Provide the [X, Y] coordinate of the cell's center where the given text is located.  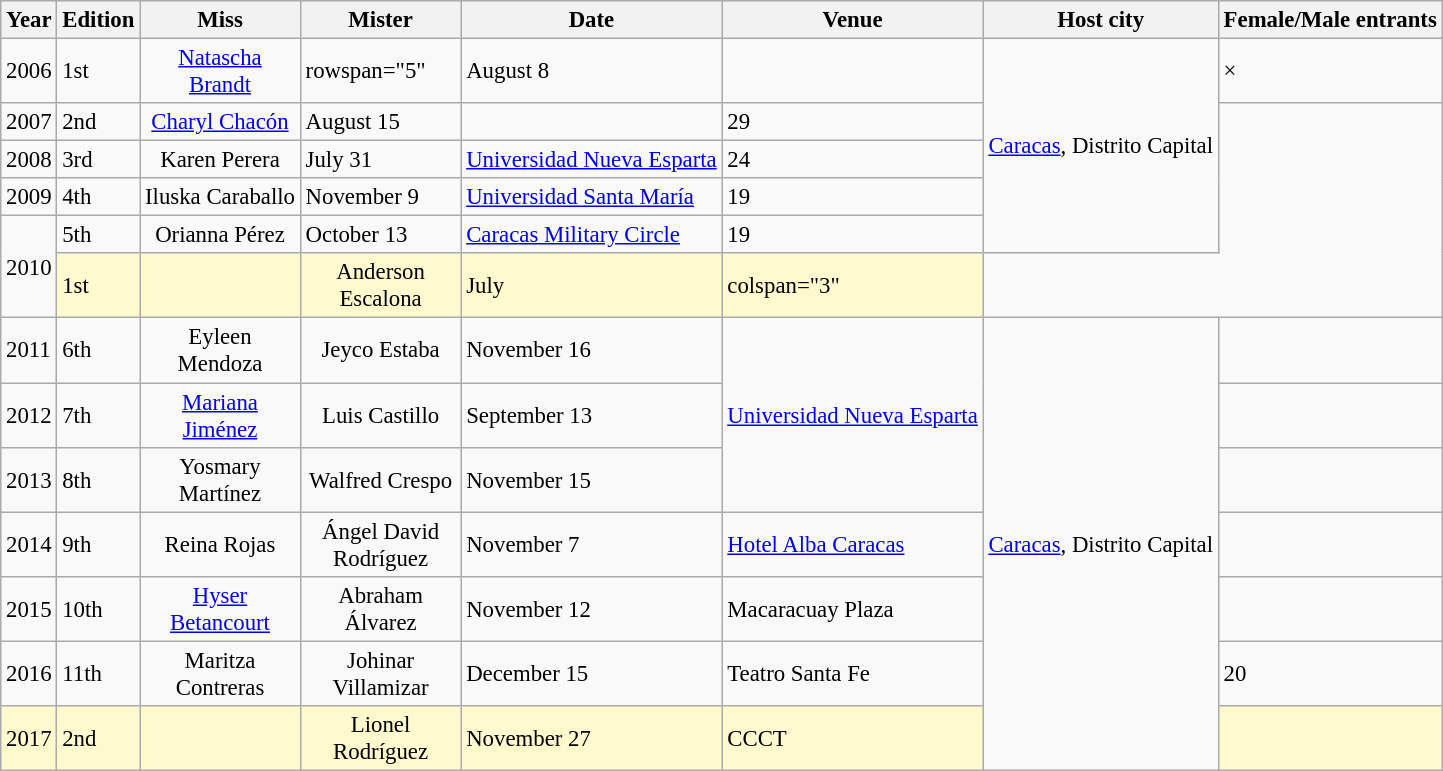
Date [592, 20]
Luis Castillo [380, 416]
November 9 [380, 197]
Venue [852, 20]
colspan="3" [852, 286]
Anderson Escalona [380, 286]
Reina Rojas [220, 544]
2010 [29, 267]
Ángel David Rodríguez [380, 544]
2008 [29, 160]
20 [1330, 674]
Universidad Santa María [592, 197]
6th [98, 350]
24 [852, 160]
Eyleen Mendoza [220, 350]
2011 [29, 350]
Female/Male entrants [1330, 20]
2007 [29, 122]
Host city [1100, 20]
Natascha Brandt [220, 72]
November 15 [592, 480]
4th [98, 197]
Macaracuay Plaza [852, 608]
Year [29, 20]
September 13 [592, 416]
Teatro Santa Fe [852, 674]
2015 [29, 608]
August 15 [380, 122]
2006 [29, 72]
3rd [98, 160]
11th [98, 674]
Hotel Alba Caracas [852, 544]
November 16 [592, 350]
2013 [29, 480]
Maritza Contreras [220, 674]
Yosmary Martínez [220, 480]
Lionel Rodríguez [380, 738]
December 15 [592, 674]
10th [98, 608]
Abraham Álvarez [380, 608]
July [592, 286]
November 27 [592, 738]
November 12 [592, 608]
2012 [29, 416]
2014 [29, 544]
2009 [29, 197]
Karen Perera [220, 160]
Iluska Caraballo [220, 197]
Charyl Chacón [220, 122]
Caracas Military Circle [592, 235]
Mister [380, 20]
Orianna Pérez [220, 235]
July 31 [380, 160]
Johinar Villamizar [380, 674]
October 13 [380, 235]
2016 [29, 674]
29 [852, 122]
rowspan="5" [380, 72]
Edition [98, 20]
8th [98, 480]
Walfred Crespo [380, 480]
August 8 [592, 72]
CCCT [852, 738]
× [1330, 72]
Mariana Jiménez [220, 416]
Hyser Betancourt [220, 608]
2017 [29, 738]
Miss [220, 20]
November 7 [592, 544]
7th [98, 416]
Jeyco Estaba [380, 350]
5th [98, 235]
9th [98, 544]
